For the text-containing cell, return its midpoint in (x, y) coordinate format. 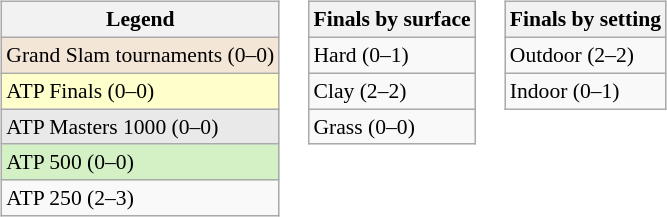
ATP Masters 1000 (0–0) (140, 127)
ATP Finals (0–0) (140, 91)
Indoor (0–1) (586, 91)
Outdoor (2–2) (586, 55)
Finals by setting (586, 20)
Clay (2–2) (392, 91)
ATP 500 (0–0) (140, 162)
Legend (140, 20)
Hard (0–1) (392, 55)
Grand Slam tournaments (0–0) (140, 55)
ATP 250 (2–3) (140, 198)
Grass (0–0) (392, 127)
Finals by surface (392, 20)
